Pinpoint the cell where the given text exists, returning its [x, y] midpoint coordinate. 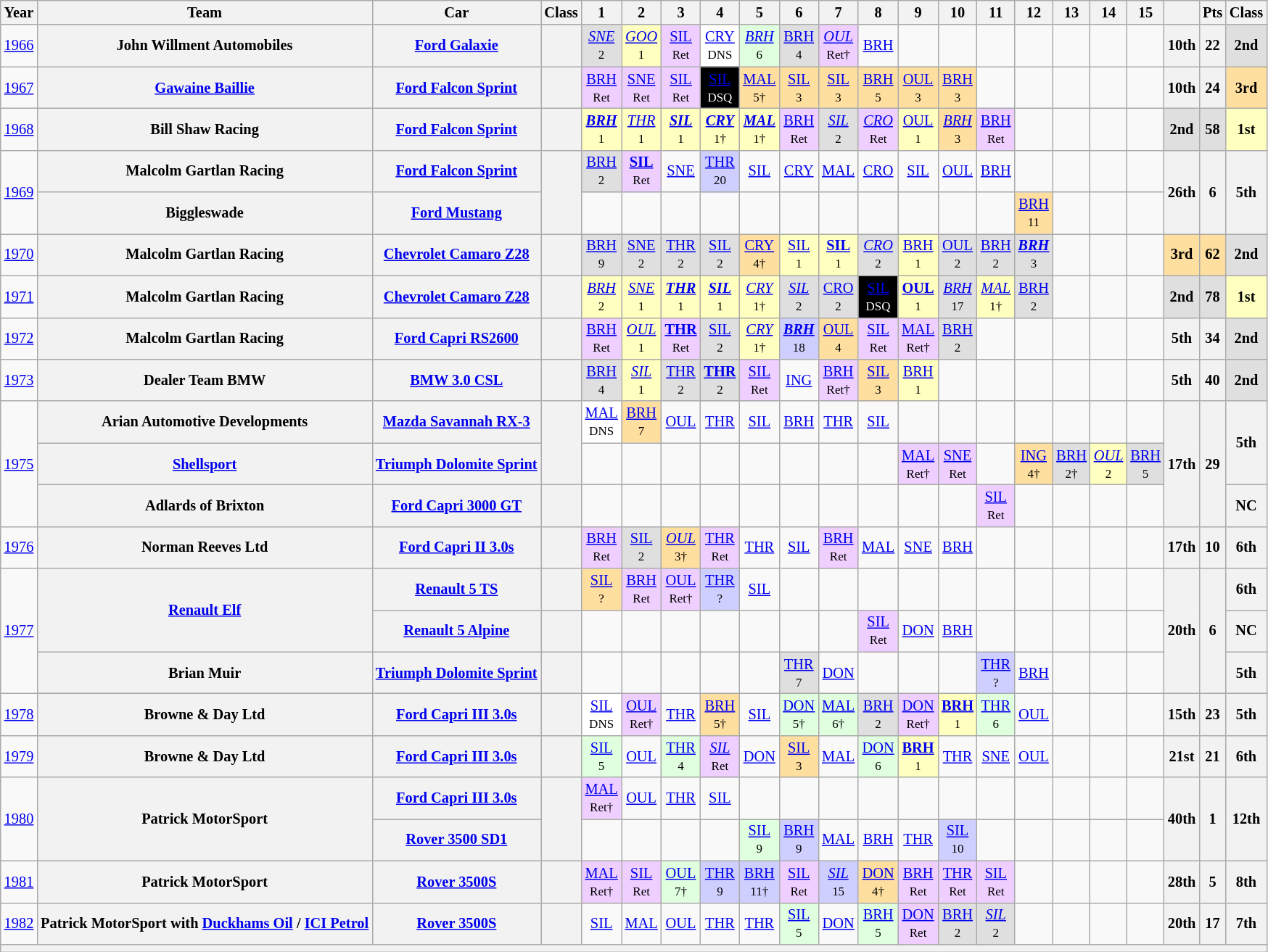
1967 [19, 88]
Ford Capri 3000 GT [456, 505]
Car [456, 12]
1975 [19, 464]
THR6 [996, 714]
OUL3† [681, 547]
14 [1108, 12]
26th [1182, 191]
58 [1213, 129]
40 [1213, 380]
15 [1145, 12]
Dealer Team BMW [205, 380]
Ford Capri RS2600 [456, 339]
Adlards of Brixton [205, 505]
DON5† [799, 714]
21st [1182, 756]
Pts [1213, 12]
OUL7† [681, 882]
Norman Reeves Ltd [205, 547]
1971 [19, 297]
OUL4 [839, 339]
SILDNS [602, 714]
Brian Muir [205, 673]
MAL6† [839, 714]
SIL15 [839, 882]
BRH11 [1034, 213]
John Willment Automobiles [205, 46]
1981 [19, 882]
1972 [19, 339]
15th [1182, 714]
1968 [19, 129]
2 [641, 12]
GOO1 [641, 46]
17 [1213, 924]
SIL? [602, 589]
Ford Mustang [456, 213]
Gawaine Baillie [205, 88]
BRH7 [641, 422]
DONRet [918, 924]
CRY4† [759, 254]
8th [1246, 882]
Renault Elf [205, 610]
Mazda Savannah RX-3 [456, 422]
12th [1246, 819]
13 [1071, 12]
THR9 [720, 882]
BMW 3.0 CSL [456, 380]
SIL10 [958, 840]
34 [1213, 339]
Renault 5 TS [456, 589]
62 [1213, 254]
22 [1213, 46]
DON6 [878, 756]
1977 [19, 631]
78 [1213, 297]
THR4 [681, 756]
Ford Capri II 3.0s [456, 547]
Rover 3500 SD1 [456, 840]
4 [720, 12]
BRH11† [759, 882]
1966 [19, 46]
ING4† [1034, 464]
7th [1246, 924]
23 [1213, 714]
BRH5† [720, 714]
BRH17 [958, 297]
Arian Automotive Developments [205, 422]
DONRet† [918, 714]
8 [878, 12]
Year [19, 12]
BRHRet† [839, 380]
7 [839, 12]
BRH6 [759, 46]
1982 [19, 924]
1978 [19, 714]
MALDNS [602, 422]
CRORet [878, 129]
Biggleswade [205, 213]
Bill Shaw Racing [205, 129]
Patrick MotorSport with Duckhams Oil / ICI Petrol [205, 924]
SNE1 [641, 297]
1973 [19, 380]
CRY [799, 171]
1970 [19, 254]
29 [1213, 464]
Shellsport [205, 464]
CRYDNS [720, 46]
1969 [19, 191]
11 [996, 12]
1976 [19, 547]
3 [681, 12]
1980 [19, 819]
40th [1182, 819]
Ford Galaxie [456, 46]
12 [1034, 12]
CRO [878, 171]
MAL5† [759, 88]
1979 [19, 756]
BRH2† [1071, 464]
Team [205, 12]
9 [918, 12]
OUL3 [918, 88]
ING [799, 380]
DON4† [878, 882]
SIL9 [759, 840]
BRH18 [799, 339]
24 [1213, 88]
21 [1213, 756]
28th [1182, 882]
Renault 5 Alpine [456, 631]
THR7 [799, 673]
THR20 [720, 171]
